Return the [x, y] coordinate for the center point of the cell that contains the specified text.  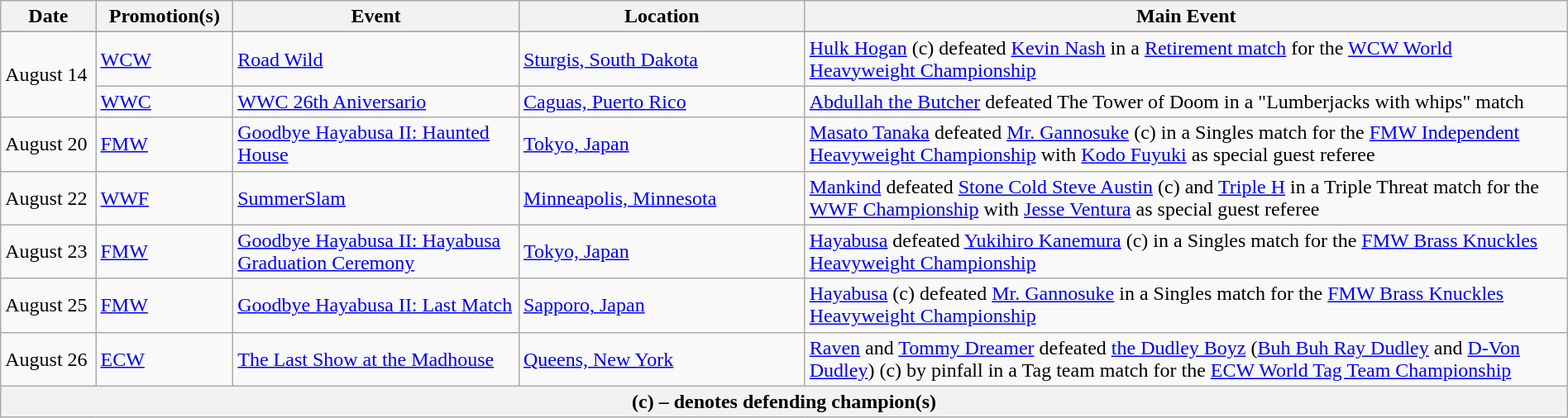
Goodbye Hayabusa II: Haunted House [376, 144]
Abdullah the Butcher defeated The Tower of Doom in a "Lumberjacks with whips" match [1186, 102]
Road Wild [376, 59]
Sapporo, Japan [662, 306]
Minneapolis, Minnesota [662, 198]
Date [48, 17]
SummerSlam [376, 198]
Main Event [1186, 17]
ECW [165, 359]
Hayabusa (c) defeated Mr. Gannosuke in a Singles match for the FMW Brass Knuckles Heavyweight Championship [1186, 306]
Event [376, 17]
WCW [165, 59]
Hayabusa defeated Yukihiro Kanemura (c) in a Singles match for the FMW Brass Knuckles Heavyweight Championship [1186, 251]
August 20 [48, 144]
August 14 [48, 74]
August 22 [48, 198]
Goodbye Hayabusa II: Hayabusa Graduation Ceremony [376, 251]
August 25 [48, 306]
WWF [165, 198]
(c) – denotes defending champion(s) [784, 401]
August 26 [48, 359]
Promotion(s) [165, 17]
Caguas, Puerto Rico [662, 102]
The Last Show at the Madhouse [376, 359]
Sturgis, South Dakota [662, 59]
Location [662, 17]
Queens, New York [662, 359]
August 23 [48, 251]
Hulk Hogan (c) defeated Kevin Nash in a Retirement match for the WCW World Heavyweight Championship [1186, 59]
WWC 26th Aniversario [376, 102]
Goodbye Hayabusa II: Last Match [376, 306]
WWC [165, 102]
